Determine the [X, Y] coordinate at the center of the cell enclosing the given text.  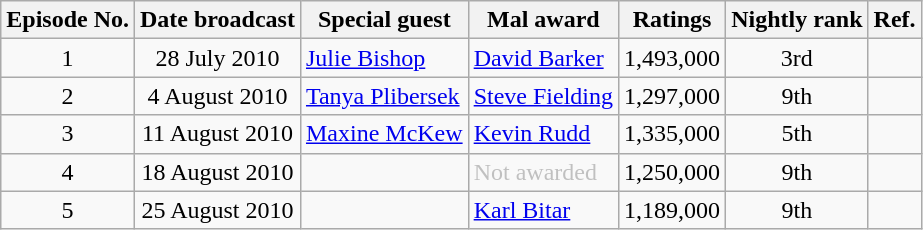
Mal award [543, 20]
1,335,000 [672, 134]
Special guest [384, 20]
4 [68, 172]
5th [797, 134]
1,297,000 [672, 96]
Karl Bitar [543, 210]
Julie Bishop [384, 58]
18 August 2010 [218, 172]
25 August 2010 [218, 210]
David Barker [543, 58]
Ref. [894, 20]
Not awarded [543, 172]
3 [68, 134]
1,189,000 [672, 210]
3rd [797, 58]
Steve Fielding [543, 96]
1,493,000 [672, 58]
11 August 2010 [218, 134]
1 [68, 58]
4 August 2010 [218, 96]
Ratings [672, 20]
5 [68, 210]
Maxine McKew [384, 134]
Kevin Rudd [543, 134]
1,250,000 [672, 172]
2 [68, 96]
Episode No. [68, 20]
Nightly rank [797, 20]
Tanya Plibersek [384, 96]
Date broadcast [218, 20]
28 July 2010 [218, 58]
